For the text-containing cell, return its midpoint in [x, y] coordinate format. 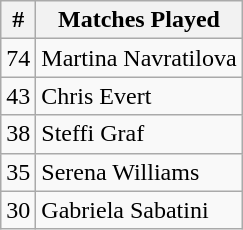
30 [18, 210]
Chris Evert [139, 96]
35 [18, 172]
Matches Played [139, 20]
74 [18, 58]
43 [18, 96]
Steffi Graf [139, 134]
# [18, 20]
38 [18, 134]
Gabriela Sabatini [139, 210]
Martina Navratilova [139, 58]
Serena Williams [139, 172]
